Capture the cell that displays the provided text and extract its (x, y) central coordinate. 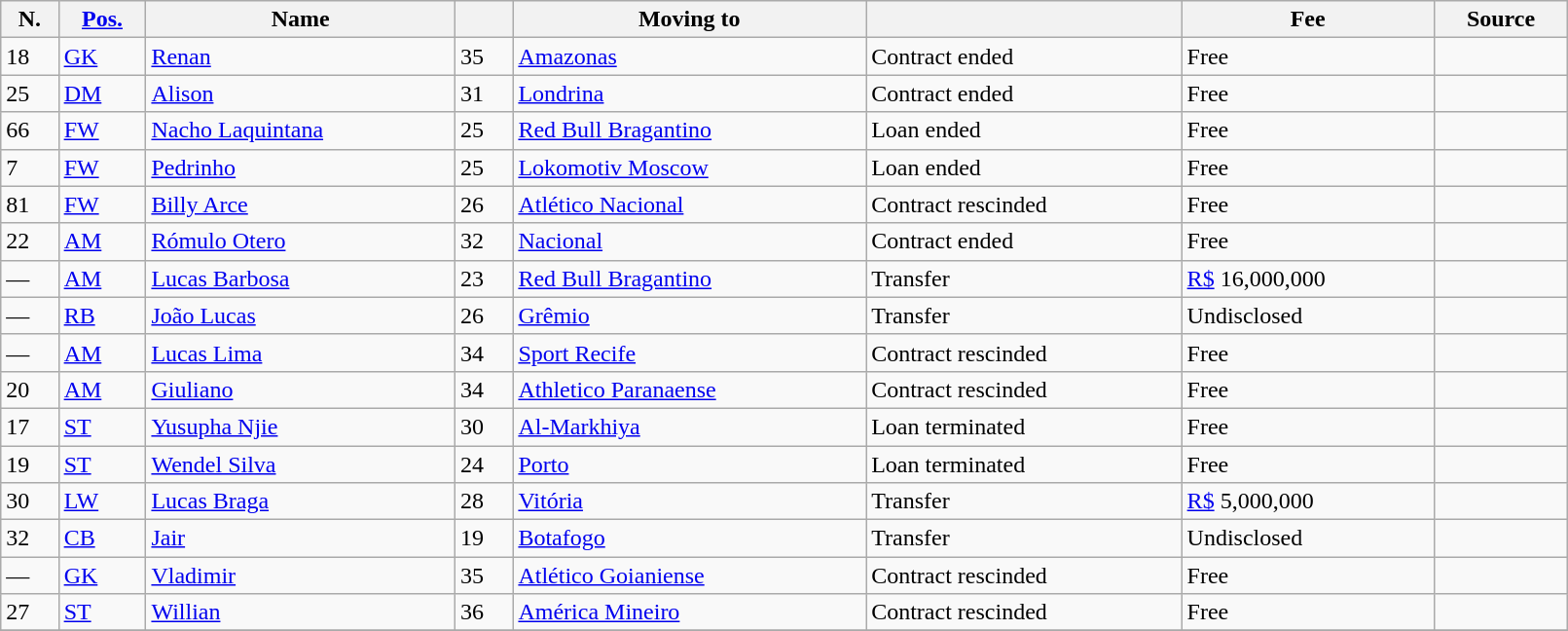
Londrina (689, 93)
Grêmio (689, 315)
N. (29, 19)
Amazonas (689, 56)
Willian (301, 612)
RB (102, 315)
Fee (1308, 19)
Alison (301, 93)
Source (1501, 19)
Wendel Silva (301, 464)
Pos. (102, 19)
Atlético Nacional (689, 204)
Botafogo (689, 538)
Jair (301, 538)
R$ 5,000,000 (1308, 501)
18 (29, 56)
24 (485, 464)
Atlético Goianiense (689, 575)
Athletico Paranaense (689, 390)
27 (29, 612)
Lucas Lima (301, 353)
Moving to (689, 19)
Renan (301, 56)
31 (485, 93)
Yusupha Njie (301, 427)
20 (29, 390)
Lucas Braga (301, 501)
Nacional (689, 241)
América Mineiro (689, 612)
Giuliano (301, 390)
28 (485, 501)
17 (29, 427)
João Lucas (301, 315)
Lucas Barbosa (301, 278)
Billy Arce (301, 204)
Vitória (689, 501)
CB (102, 538)
Name (301, 19)
Lokomotiv Moscow (689, 167)
Nacho Laquintana (301, 130)
Pedrinho (301, 167)
Vladimir (301, 575)
7 (29, 167)
LW (102, 501)
Porto (689, 464)
23 (485, 278)
Al-Markhiya (689, 427)
36 (485, 612)
66 (29, 130)
DM (102, 93)
22 (29, 241)
81 (29, 204)
R$ 16,000,000 (1308, 278)
Sport Recife (689, 353)
Rómulo Otero (301, 241)
